Extract the (x, y) coordinate from the center of the cell holding the provided text.  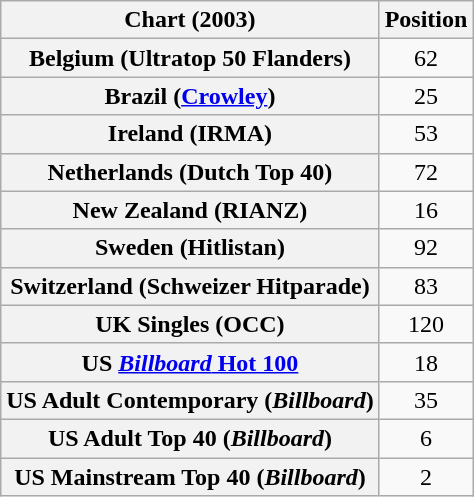
New Zealand (RIANZ) (190, 210)
Position (426, 20)
Sweden (Hitlistan) (190, 248)
US Adult Contemporary (Billboard) (190, 400)
Brazil (Crowley) (190, 96)
US Billboard Hot 100 (190, 362)
Chart (2003) (190, 20)
92 (426, 248)
Ireland (IRMA) (190, 134)
US Adult Top 40 (Billboard) (190, 438)
62 (426, 58)
16 (426, 210)
Netherlands (Dutch Top 40) (190, 172)
72 (426, 172)
US Mainstream Top 40 (Billboard) (190, 477)
83 (426, 286)
25 (426, 96)
18 (426, 362)
35 (426, 400)
Belgium (Ultratop 50 Flanders) (190, 58)
Switzerland (Schweizer Hitparade) (190, 286)
120 (426, 324)
2 (426, 477)
6 (426, 438)
53 (426, 134)
UK Singles (OCC) (190, 324)
